Extract the [X, Y] coordinate from the center of the cell holding the provided text.  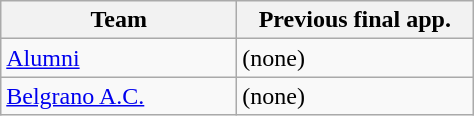
Previous final app. [355, 20]
Alumni [119, 58]
Belgrano A.C. [119, 96]
Team [119, 20]
